Pinpoint the cell where the given text exists, returning its [X, Y] midpoint coordinate. 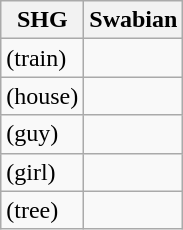
SHG [42, 20]
(girl) [42, 172]
Swabian [134, 20]
(train) [42, 58]
(tree) [42, 210]
(guy) [42, 134]
(house) [42, 96]
